Extract the (X, Y) coordinate from the center of the cell holding the provided text.  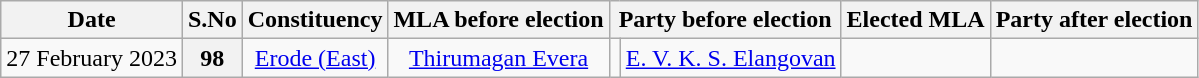
Party after election (1094, 20)
98 (212, 58)
MLA before election (498, 20)
S.No (212, 20)
Date (92, 20)
Thirumagan Evera (498, 58)
Elected MLA (916, 20)
Constituency (315, 20)
E. V. K. S. Elangovan (730, 58)
Erode (East) (315, 58)
27 February 2023 (92, 58)
Party before election (725, 20)
